Detect which cell encompasses the target text, then output its [X, Y] center coordinate. 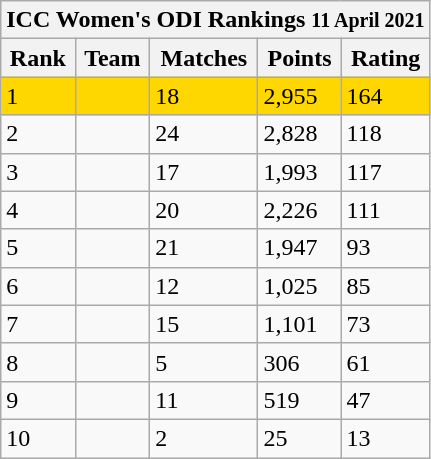
6 [38, 286]
9 [38, 400]
21 [204, 248]
519 [300, 400]
24 [204, 134]
111 [386, 210]
1 [38, 96]
61 [386, 362]
93 [386, 248]
2,226 [300, 210]
17 [204, 172]
13 [386, 438]
10 [38, 438]
118 [386, 134]
15 [204, 324]
Team [112, 58]
Rank [38, 58]
1,993 [300, 172]
8 [38, 362]
1,101 [300, 324]
73 [386, 324]
2,955 [300, 96]
4 [38, 210]
85 [386, 286]
Points [300, 58]
164 [386, 96]
2,828 [300, 134]
117 [386, 172]
Matches [204, 58]
20 [204, 210]
Rating [386, 58]
1,947 [300, 248]
11 [204, 400]
25 [300, 438]
47 [386, 400]
306 [300, 362]
12 [204, 286]
3 [38, 172]
18 [204, 96]
1,025 [300, 286]
7 [38, 324]
ICC Women's ODI Rankings 11 April 2021 [216, 20]
